For the text-containing cell, return its midpoint in (x, y) coordinate format. 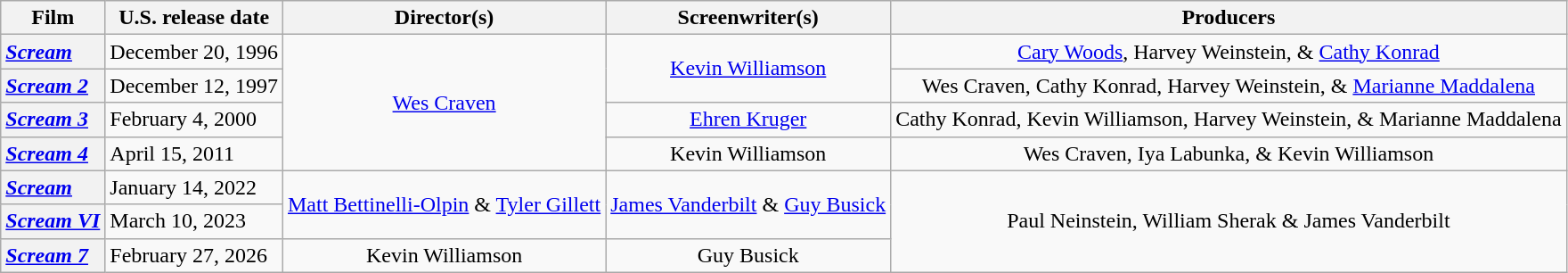
Scream 4 (53, 153)
U.S. release date (194, 18)
Wes Craven, Iya Labunka, & Kevin Williamson (1229, 153)
Paul Neinstein, William Sherak & James Vanderbilt (1229, 221)
March 10, 2023 (194, 221)
Guy Busick (748, 255)
Cathy Konrad, Kevin Williamson, Harvey Weinstein, & Marianne Maddalena (1229, 120)
April 15, 2011 (194, 153)
Producers (1229, 18)
Film (53, 18)
December 12, 1997 (194, 86)
January 14, 2022 (194, 187)
February 27, 2026 (194, 255)
Matt Bettinelli-Olpin & Tyler Gillett (444, 204)
December 20, 1996 (194, 52)
Scream VI (53, 221)
James Vanderbilt & Guy Busick (748, 204)
Wes Craven (444, 103)
Director(s) (444, 18)
Scream 7 (53, 255)
Scream 2 (53, 86)
Screenwriter(s) (748, 18)
Wes Craven, Cathy Konrad, Harvey Weinstein, & Marianne Maddalena (1229, 86)
February 4, 2000 (194, 120)
Ehren Kruger (748, 120)
Scream 3 (53, 120)
Cary Woods, Harvey Weinstein, & Cathy Konrad (1229, 52)
